Provide the (X, Y) coordinate of the cell's center where the given text is located.  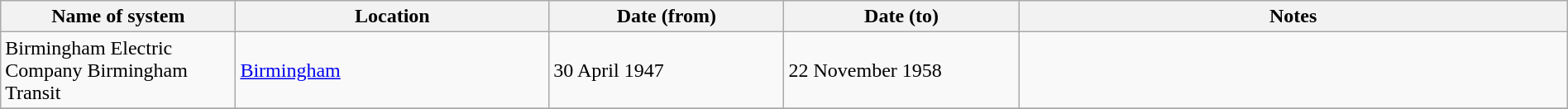
Notes (1293, 17)
30 April 1947 (667, 70)
Location (392, 17)
22 November 1958 (901, 70)
Birmingham Electric Company Birmingham Transit (118, 70)
Birmingham (392, 70)
Name of system (118, 17)
Date (from) (667, 17)
Date (to) (901, 17)
